Scan for the cell matching the given text and deliver its (x, y) coordinate at center. 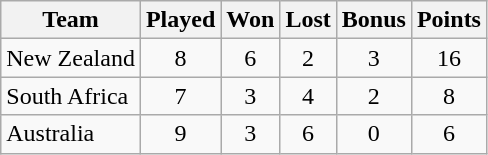
Points (448, 20)
Lost (308, 20)
Played (180, 20)
4 (308, 96)
Team (71, 20)
South Africa (71, 96)
Won (250, 20)
Australia (71, 134)
7 (180, 96)
0 (374, 134)
New Zealand (71, 58)
Bonus (374, 20)
9 (180, 134)
16 (448, 58)
